For the text-containing cell, return its midpoint in [x, y] coordinate format. 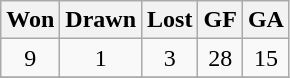
Won [30, 20]
3 [170, 58]
Drawn [101, 20]
1 [101, 58]
28 [220, 58]
GA [266, 20]
9 [30, 58]
Lost [170, 20]
15 [266, 58]
GF [220, 20]
